Identify which cell holds the provided text, then report its (x, y) central coordinate. 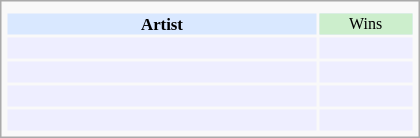
Wins (366, 24)
Artist (162, 24)
